Detect which cell encompasses the target text, then output its [x, y] center coordinate. 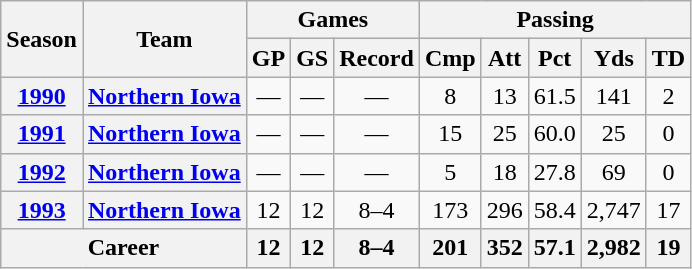
Att [504, 58]
Pct [554, 58]
141 [614, 96]
GS [312, 58]
27.8 [554, 172]
2,982 [614, 248]
201 [450, 248]
1991 [42, 134]
13 [504, 96]
60.0 [554, 134]
296 [504, 210]
19 [668, 248]
1990 [42, 96]
58.4 [554, 210]
18 [504, 172]
57.1 [554, 248]
173 [450, 210]
2 [668, 96]
61.5 [554, 96]
15 [450, 134]
Cmp [450, 58]
1992 [42, 172]
5 [450, 172]
17 [668, 210]
8 [450, 96]
Team [164, 39]
Passing [554, 20]
GP [268, 58]
Career [124, 248]
Season [42, 39]
2,747 [614, 210]
TD [668, 58]
69 [614, 172]
352 [504, 248]
1993 [42, 210]
Games [332, 20]
Record [377, 58]
Yds [614, 58]
